Scan for the cell matching the given text and deliver its (X, Y) coordinate at center. 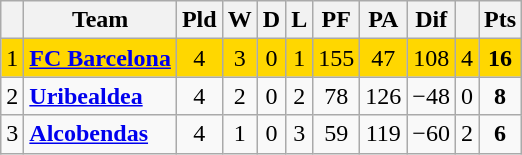
L (300, 20)
D (271, 20)
FC Barcelona (100, 58)
78 (336, 96)
47 (384, 58)
W (240, 20)
Team (100, 20)
119 (384, 134)
8 (500, 96)
PA (384, 20)
Pld (199, 20)
108 (432, 58)
16 (500, 58)
Alcobendas (100, 134)
PF (336, 20)
−48 (432, 96)
59 (336, 134)
Uribealdea (100, 96)
Pts (500, 20)
Dif (432, 20)
155 (336, 58)
126 (384, 96)
−60 (432, 134)
6 (500, 134)
